Capture the cell that displays the provided text and extract its (x, y) central coordinate. 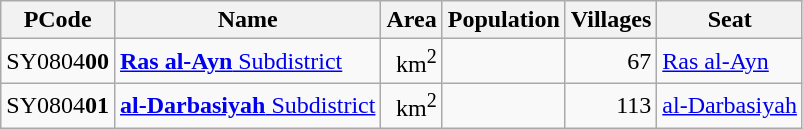
Area (412, 20)
Ras al-Ayn (730, 62)
SY080401 (58, 106)
67 (611, 62)
113 (611, 106)
SY080400 (58, 62)
al-Darbasiyah (730, 106)
Villages (611, 20)
Population (504, 20)
PCode (58, 20)
Seat (730, 20)
al-Darbasiyah Subdistrict (247, 106)
Name (247, 20)
Ras al-Ayn Subdistrict (247, 62)
